Provide the (x, y) coordinate of the cell's center where the given text is located.  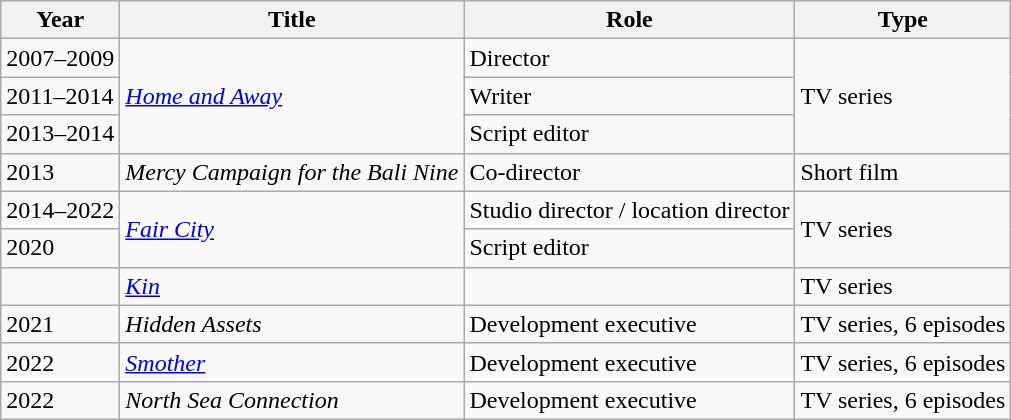
Fair City (292, 229)
2011–2014 (60, 96)
Type (903, 20)
North Sea Connection (292, 400)
Director (630, 58)
Title (292, 20)
Home and Away (292, 96)
Hidden Assets (292, 324)
Mercy Campaign for the Bali Nine (292, 172)
2007–2009 (60, 58)
2013–2014 (60, 134)
Year (60, 20)
Co-director (630, 172)
Smother (292, 362)
2014–2022 (60, 210)
Kin (292, 286)
Studio director / location director (630, 210)
2021 (60, 324)
Writer (630, 96)
2020 (60, 248)
2013 (60, 172)
Role (630, 20)
Short film (903, 172)
